Detect which cell encompasses the target text, then output its [X, Y] center coordinate. 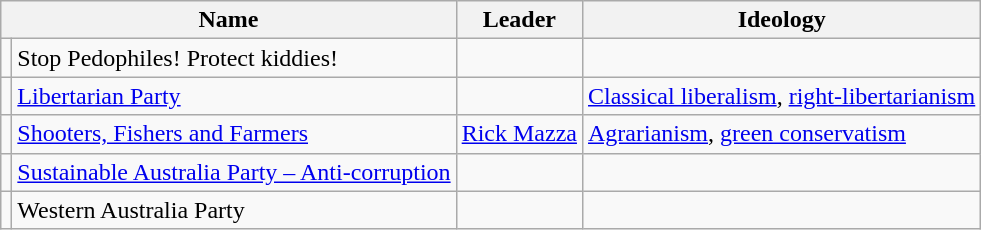
Agrarianism, green conservatism [781, 134]
Rick Mazza [519, 134]
Leader [519, 20]
Sustainable Australia Party – Anti-corruption [234, 172]
Classical liberalism, right-libertarianism [781, 96]
Shooters, Fishers and Farmers [234, 134]
Ideology [781, 20]
Stop Pedophiles! Protect kiddies! [234, 58]
Libertarian Party [234, 96]
Western Australia Party [234, 210]
Name [228, 20]
